Provide the (X, Y) coordinate of the cell's center where the given text is located.  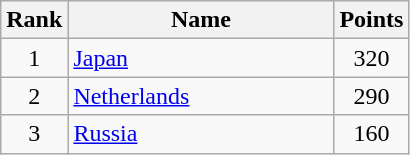
160 (372, 134)
Netherlands (201, 96)
Russia (201, 134)
Name (201, 20)
Japan (201, 58)
Points (372, 20)
2 (34, 96)
290 (372, 96)
1 (34, 58)
320 (372, 58)
Rank (34, 20)
3 (34, 134)
